Scan for the cell matching the given text and deliver its (x, y) coordinate at center. 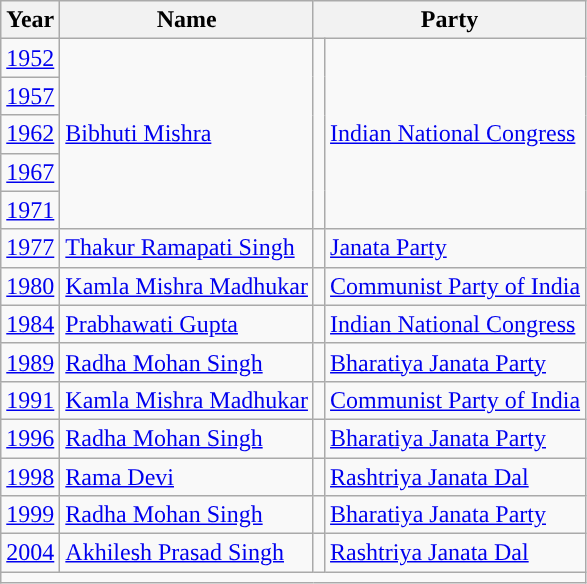
1984 (30, 324)
1998 (30, 477)
Party (449, 20)
1967 (30, 172)
1999 (30, 515)
Prabhawati Gupta (187, 324)
1989 (30, 362)
1996 (30, 438)
1971 (30, 210)
1952 (30, 58)
Akhilesh Prasad Singh (187, 553)
1977 (30, 248)
Name (187, 20)
1962 (30, 134)
1991 (30, 400)
Year (30, 20)
2004 (30, 553)
Rama Devi (187, 477)
1957 (30, 96)
Janata Party (456, 248)
1980 (30, 286)
Thakur Ramapati Singh (187, 248)
Bibhuti Mishra (187, 134)
